Provide the (x, y) coordinate of the cell's center where the given text is located.  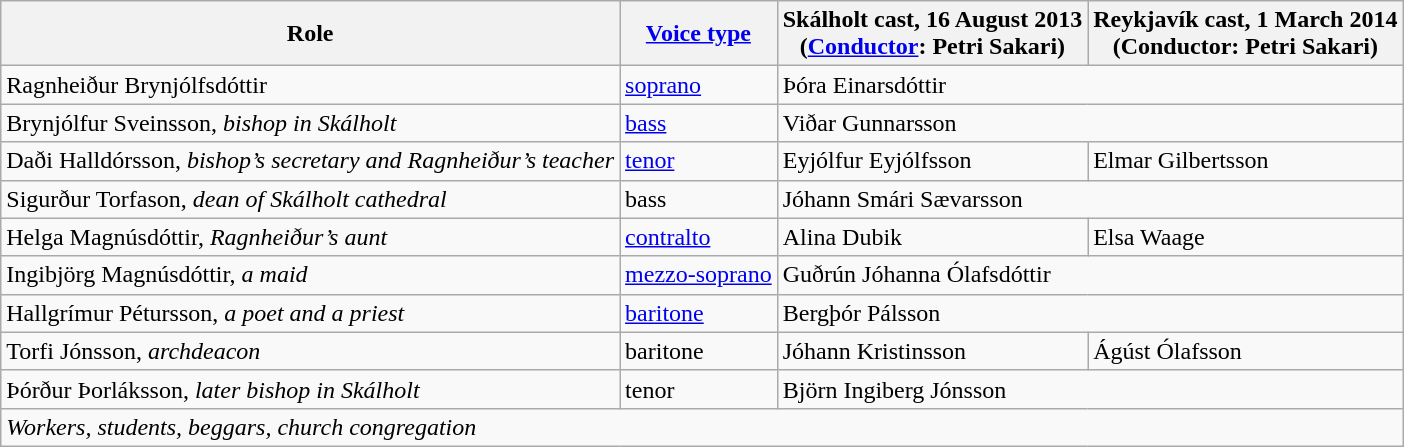
Daði Halldórsson, bishop’s secretary and Ragnheiður’s teacher (310, 161)
Þóra Einarsdóttir (1090, 85)
Reykjavík cast, 1 March 2014(Conductor: Petri Sakari) (1246, 34)
Elmar Gilbertsson (1246, 161)
soprano (699, 85)
Þórður Þorláksson, later bishop in Skálholt (310, 389)
Workers, students, beggars, church congregation (702, 427)
Elsa Waage (1246, 237)
Torfi Jónsson, archdeacon (310, 351)
Guðrún Jóhanna Ólafsdóttir (1090, 275)
Brynjólfur Sveinsson, bishop in Skálholt (310, 123)
Ingibjörg Magnúsdóttir, a maid (310, 275)
Bergþór Pálsson (1090, 313)
Role (310, 34)
Helga Magnúsdóttir, Ragnheiður’s aunt (310, 237)
Ragnheiður Brynjólfsdóttir (310, 85)
Sigurður Torfason, dean of Skálholt cathedral (310, 199)
Voice type (699, 34)
Jóhann Smári Sævarsson (1090, 199)
Alina Dubik (932, 237)
Jóhann Kristinsson (932, 351)
Hallgrímur Pétursson, a poet and a priest (310, 313)
mezzo-soprano (699, 275)
contralto (699, 237)
Ágúst Ólafsson (1246, 351)
Eyjólfur Eyjólfsson (932, 161)
Skálholt cast, 16 August 2013(Conductor: Petri Sakari) (932, 34)
Viðar Gunnarsson (1090, 123)
Björn Ingiberg Jónsson (1090, 389)
